Scan for the cell matching the given text and deliver its [X, Y] coordinate at center. 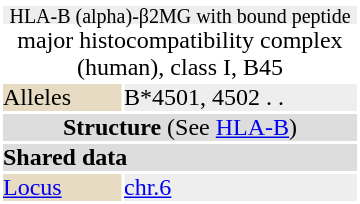
HLA-B (alpha)-β2MG with bound peptide [180, 15]
Structure (See HLA-B) [180, 128]
major histocompatibility complex (human), class I, B45 [180, 54]
B*4501, 4502 . . [240, 98]
Locus [62, 188]
Alleles [62, 98]
Shared data [180, 158]
chr.6 [240, 188]
